Identify which cell holds the provided text, then report its [X, Y] central coordinate. 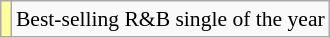
Best-selling R&B single of the year [170, 19]
